Provide the [x, y] coordinate of the cell's center where the given text is located.  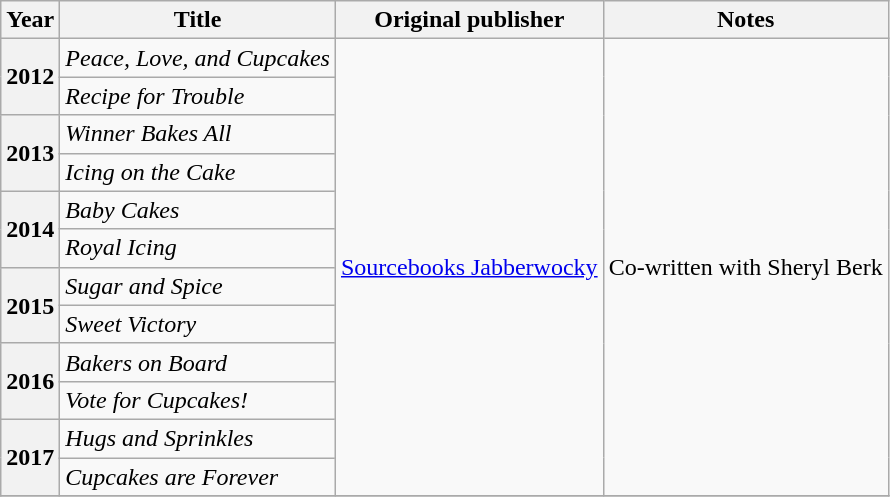
Recipe for Trouble [198, 96]
Royal Icing [198, 248]
Co-written with Sheryl Berk [746, 268]
Sourcebooks Jabberwocky [469, 268]
Title [198, 20]
Vote for Cupcakes! [198, 400]
Winner Bakes All [198, 134]
Icing on the Cake [198, 172]
2015 [30, 305]
Bakers on Board [198, 362]
2013 [30, 153]
2014 [30, 229]
Peace, Love, and Cupcakes [198, 58]
2012 [30, 77]
Cupcakes are Forever [198, 477]
Notes [746, 20]
2017 [30, 457]
2016 [30, 381]
Sweet Victory [198, 324]
Hugs and Sprinkles [198, 438]
Original publisher [469, 20]
Baby Cakes [198, 210]
Sugar and Spice [198, 286]
Year [30, 20]
